Find where the given text appears and provide that cell's center as [X, Y] coordinate. 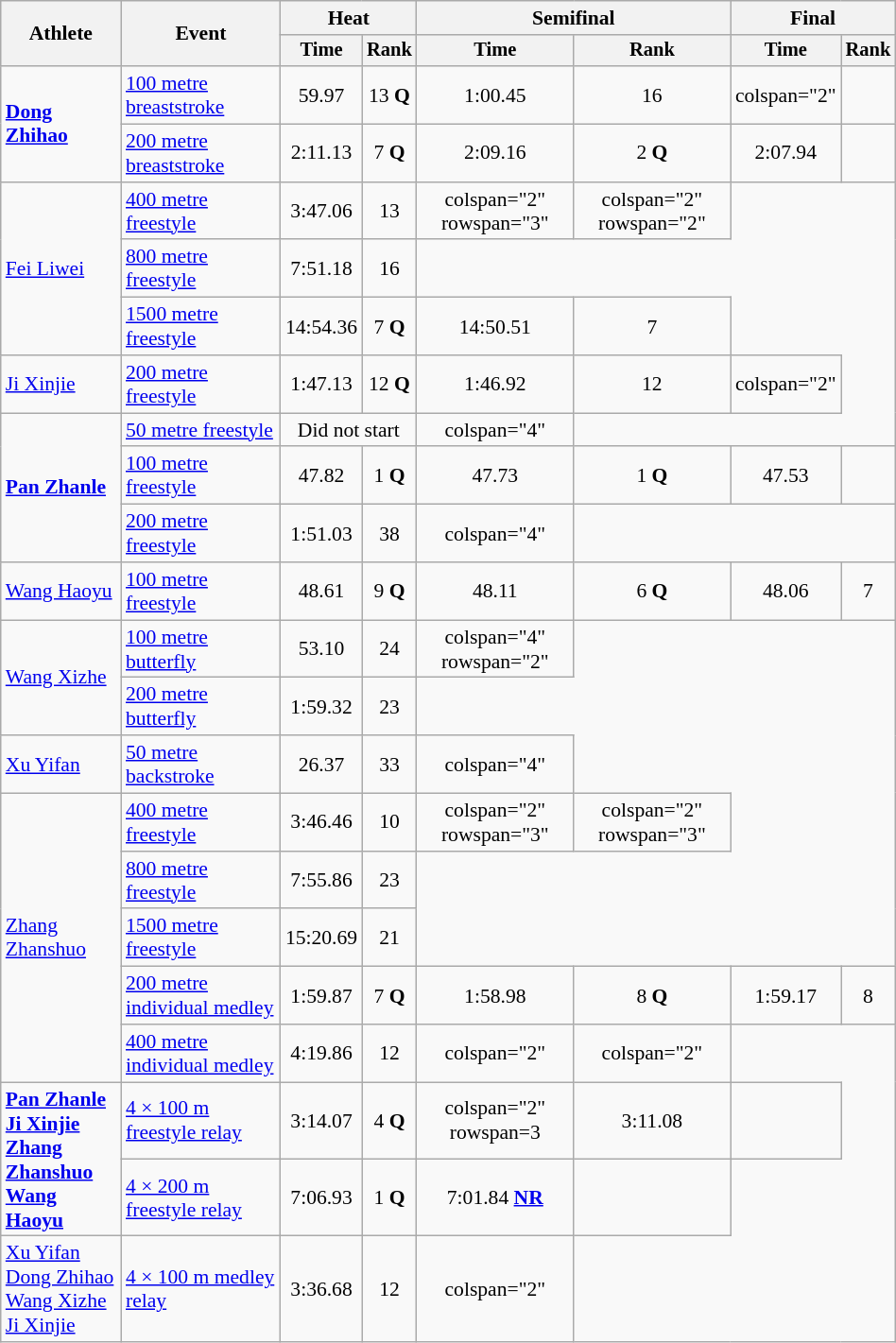
15:20.69 [321, 938]
7:01.84 NR [495, 1198]
48.06 [786, 592]
Wang Xizhe [60, 678]
21 [389, 938]
9 Q [389, 592]
26.37 [321, 764]
47.53 [786, 476]
200 metre breaststroke [200, 153]
3:14.07 [321, 1121]
Zhang Zhanshuo [60, 938]
47.82 [321, 476]
Dong Zhihao [60, 124]
59.97 [321, 95]
7:55.86 [321, 881]
colspan="2" rowspan=3 [495, 1121]
33 [389, 764]
Final [813, 18]
3:36.68 [321, 1289]
Xu Yifan [60, 764]
3:47.06 [321, 212]
Did not start [349, 430]
colspan="4" rowspan="2" [495, 648]
13 Q [389, 95]
Semifinal [574, 18]
3:11.08 [652, 1121]
Pan ZhanleJi XinjieZhang ZhanshuoWang Haoyu [60, 1159]
1:51.03 [321, 533]
14:54.36 [321, 327]
100 metre breaststroke [200, 95]
Pan Zhanle [60, 488]
24 [389, 648]
4 × 100 m freestyle relay [200, 1121]
Xu YifanDong Zhihao Wang Xizhe Ji Xinjie [60, 1289]
8 [869, 996]
10 [389, 822]
Heat [349, 18]
Event [200, 34]
53.10 [321, 648]
200 metre butterfly [200, 707]
Athlete [60, 34]
colspan="2" rowspan="2" [652, 212]
200 metre individual medley [200, 996]
1:59.87 [321, 996]
13 [389, 212]
12 Q [389, 384]
50 metre backstroke [200, 764]
1:00.45 [495, 95]
Ji Xinjie [60, 384]
1:58.98 [495, 996]
48.61 [321, 592]
100 metre butterfly [200, 648]
7:51.18 [321, 268]
14:50.51 [495, 327]
2 Q [652, 153]
38 [389, 533]
4:19.86 [321, 1053]
4 × 100 m medley relay [200, 1289]
8 Q [652, 996]
2:11.13 [321, 153]
1:59.32 [321, 707]
1:59.17 [786, 996]
2:07.94 [786, 153]
50 metre freestyle [200, 430]
1:46.92 [495, 384]
7:06.93 [321, 1198]
47.73 [495, 476]
48.11 [495, 592]
3:46.46 [321, 822]
4 Q [389, 1121]
4 × 200 m freestyle relay [200, 1198]
Wang Haoyu [60, 592]
1:47.13 [321, 384]
Fei Liwei [60, 268]
2:09.16 [495, 153]
400 metre individual medley [200, 1053]
6 Q [652, 592]
